For the text-containing cell, return its midpoint in [x, y] coordinate format. 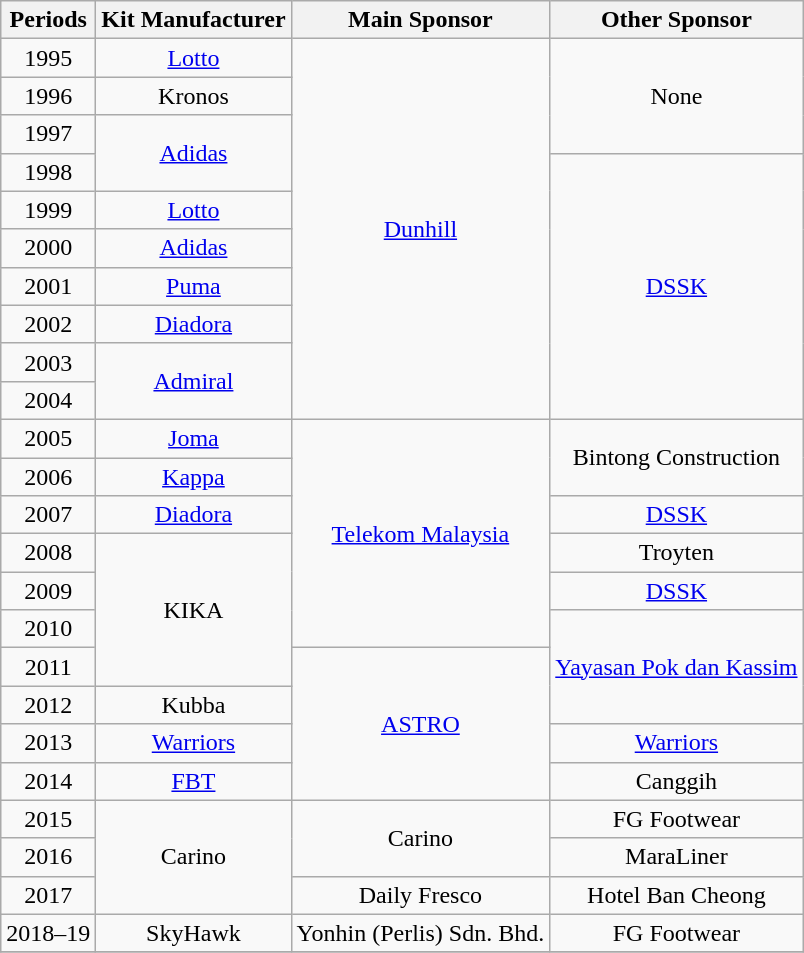
Other Sponsor [676, 20]
2011 [48, 667]
2000 [48, 248]
Daily Fresco [420, 895]
None [676, 96]
2006 [48, 477]
Kit Manufacturer [194, 20]
2010 [48, 629]
Admiral [194, 381]
1996 [48, 96]
Kronos [194, 96]
1998 [48, 172]
1999 [48, 210]
Troyten [676, 553]
2002 [48, 324]
2001 [48, 286]
Main Sponsor [420, 20]
Telekom Malaysia [420, 533]
Dunhill [420, 230]
Kubba [194, 705]
SkyHawk [194, 933]
2016 [48, 857]
2017 [48, 895]
Kappa [194, 477]
Canggih [676, 781]
Puma [194, 286]
2004 [48, 400]
2013 [48, 743]
Yonhin (Perlis) Sdn. Bhd. [420, 933]
ASTRO [420, 724]
1997 [48, 134]
Bintong Construction [676, 457]
1995 [48, 58]
2005 [48, 438]
2003 [48, 362]
MaraLiner [676, 857]
2012 [48, 705]
2008 [48, 553]
KIKA [194, 610]
FBT [194, 781]
Periods [48, 20]
2009 [48, 591]
2014 [48, 781]
2018–19 [48, 933]
2007 [48, 515]
Yayasan Pok dan Kassim [676, 667]
2015 [48, 819]
Joma [194, 438]
Hotel Ban Cheong [676, 895]
